Pinpoint the cell where the given text exists, returning its [x, y] midpoint coordinate. 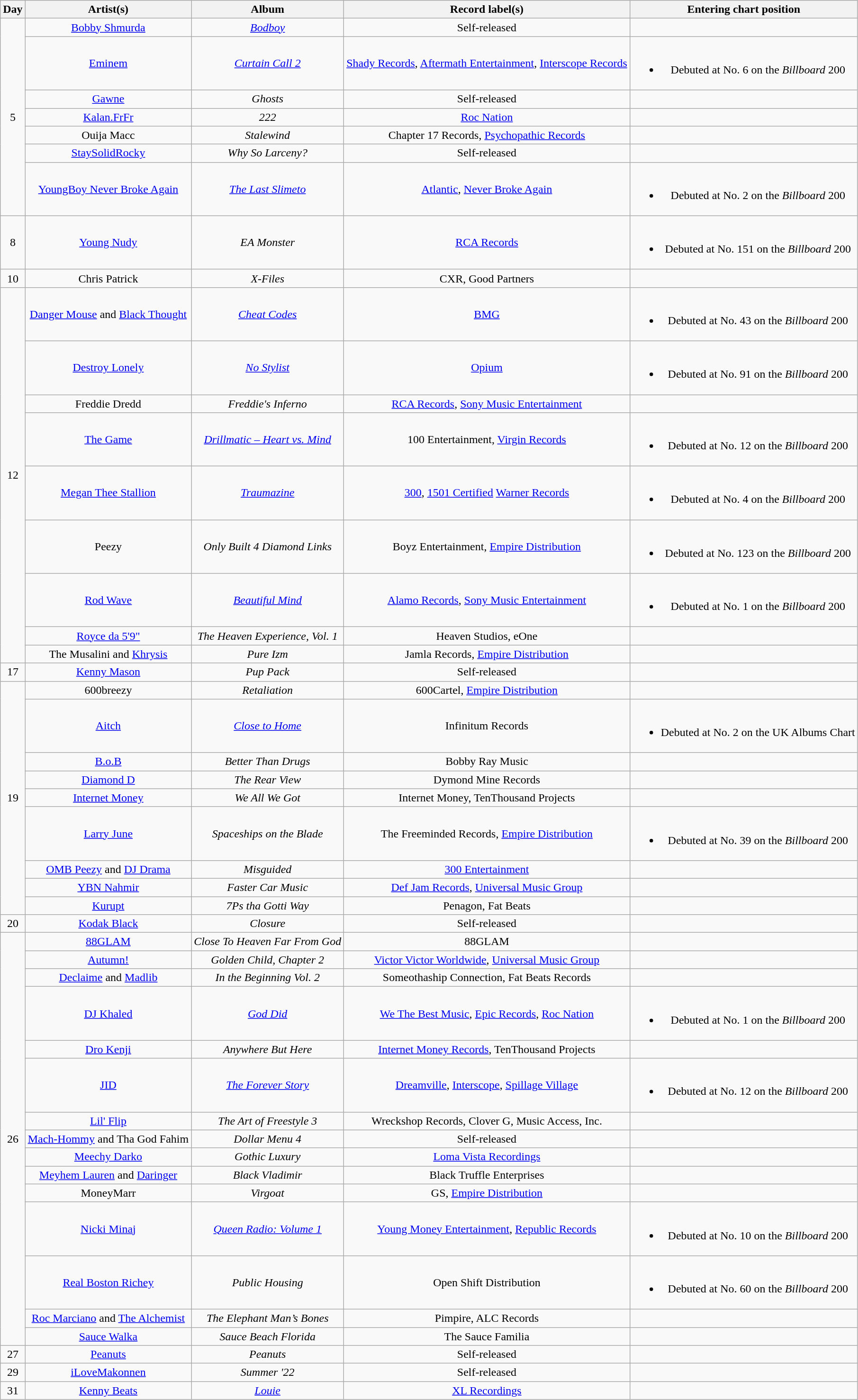
Nicki Minaj [108, 1228]
Larry June [108, 833]
XL Recordings [487, 1391]
Freddie Dredd [108, 403]
29 [13, 1373]
GS, Empire Distribution [487, 1193]
Public Housing [268, 1282]
Virgoat [268, 1193]
Day [13, 9]
Black Vladimir [268, 1175]
We The Best Music, Epic Records, Roc Nation [487, 1013]
Royce da 5'9" [108, 636]
27 [13, 1355]
Kenny Beats [108, 1391]
Dymond Mine Records [487, 780]
Diamond D [108, 780]
Only Built 4 Diamond Links [268, 547]
Debuted at No. 4 on the Billboard 200 [744, 493]
Rod Wave [108, 600]
Sauce Beach Florida [268, 1336]
Someothaship Connection, Fat Beats Records [487, 978]
StaySolidRocky [108, 153]
No Stylist [268, 368]
Dollar Menu 4 [268, 1139]
Alamo Records, Sony Music Entertainment [487, 600]
Pimpire, ALC Records [487, 1318]
Retaliation [268, 690]
Faster Car Music [268, 887]
Victor Victor Worldwide, Universal Music Group [487, 960]
Opium [487, 368]
Kodak Black [108, 924]
DJ Khaled [108, 1013]
8 [13, 243]
Mach-Hommy and Tha God Fahim [108, 1139]
600Cartel, Empire Distribution [487, 690]
Debuted at No. 10 on the Billboard 200 [744, 1228]
Wreckshop Records, Clover G, Music Access, Inc. [487, 1121]
10 [13, 278]
Stalewind [268, 135]
Aitch [108, 726]
Debuted at No. 2 on the Billboard 200 [744, 189]
Artist(s) [108, 9]
19 [13, 798]
Kurupt [108, 906]
Def Jam Records, Universal Music Group [487, 887]
Debuted at No. 123 on the Billboard 200 [744, 547]
Heaven Studios, eOne [487, 636]
Peezy [108, 547]
The Freeminded Records, Empire Distribution [487, 833]
Roc Nation [487, 117]
17 [13, 672]
Drillmatic – Heart vs. Mind [268, 440]
We All We Got [268, 798]
600breezy [108, 690]
Jamla Records, Empire Distribution [487, 654]
YoungBoy Never Broke Again [108, 189]
Beautiful Mind [268, 600]
Pure Izm [268, 654]
Autumn! [108, 960]
iLoveMakonnen [108, 1373]
The Heaven Experience, Vol. 1 [268, 636]
222 [268, 117]
Meyhem Lauren and Daringer [108, 1175]
Spaceships on the Blade [268, 833]
Roc Marciano and The Alchemist [108, 1318]
Close To Heaven Far From God [268, 942]
Open Shift Distribution [487, 1282]
Debuted at No. 91 on the Billboard 200 [744, 368]
The Forever Story [268, 1085]
Internet Money, TenThousand Projects [487, 798]
RCA Records, Sony Music Entertainment [487, 403]
OMB Peezy and DJ Drama [108, 869]
Cheat Codes [268, 314]
Bobby Shmurda [108, 27]
20 [13, 924]
Debuted at No. 60 on the Billboard 200 [744, 1282]
Summer '22 [268, 1373]
B.o.B [108, 762]
Traumazine [268, 493]
Anywhere But Here [268, 1049]
The Game [108, 440]
In the Beginning Vol. 2 [268, 978]
Debuted at No. 39 on the Billboard 200 [744, 833]
Gothic Luxury [268, 1157]
The Elephant Man’s Bones [268, 1318]
Penagon, Fat Beats [487, 906]
Debuted at No. 43 on the Billboard 200 [744, 314]
31 [13, 1391]
Kenny Mason [108, 672]
Dro Kenji [108, 1049]
The Rear View [268, 780]
Destroy Lonely [108, 368]
Megan Thee Stallion [108, 493]
Danger Mouse and Black Thought [108, 314]
The Musalini and Khrysis [108, 654]
Gawne [108, 99]
5 [13, 117]
Internet Money [108, 798]
Dreamville, Interscope, Spillage Village [487, 1085]
Debuted at No. 2 on the UK Albums Chart [744, 726]
RCA Records [487, 243]
Closure [268, 924]
CXR, Good Partners [487, 278]
Chris Patrick [108, 278]
Young Money Entertainment, Republic Records [487, 1228]
Debuted at No. 6 on the Billboard 200 [744, 64]
Ghosts [268, 99]
Kalan.FrFr [108, 117]
EA Monster [268, 243]
Close to Home [268, 726]
Chapter 17 Records, Psychopathic Records [487, 135]
The Art of Freestyle 3 [268, 1121]
Queen Radio: Volume 1 [268, 1228]
JID [108, 1085]
300, 1501 Certified Warner Records [487, 493]
Meechy Darko [108, 1157]
Bobby Ray Music [487, 762]
300 Entertainment [487, 869]
Debuted at No. 151 on the Billboard 200 [744, 243]
Eminem [108, 64]
Ouija Macc [108, 135]
God Did [268, 1013]
Curtain Call 2 [268, 64]
The Sauce Familia [487, 1336]
X-Files [268, 278]
Bodboy [268, 27]
12 [13, 475]
The Last Slimeto [268, 189]
Pup Pack [268, 672]
Declaime and Madlib [108, 978]
Golden Child, Chapter 2 [268, 960]
Infinitum Records [487, 726]
Shady Records, Aftermath Entertainment, Interscope Records [487, 64]
Black Truffle Enterprises [487, 1175]
Entering chart position [744, 9]
BMG [487, 314]
Louie [268, 1391]
Better Than Drugs [268, 762]
Real Boston Richey [108, 1282]
100 Entertainment, Virgin Records [487, 440]
Freddie's Inferno [268, 403]
7Ps tha Gotti Way [268, 906]
Boyz Entertainment, Empire Distribution [487, 547]
Internet Money Records, TenThousand Projects [487, 1049]
Album [268, 9]
Loma Vista Recordings [487, 1157]
Young Nudy [108, 243]
Why So Larceny? [268, 153]
Lil' Flip [108, 1121]
MoneyMarr [108, 1193]
Record label(s) [487, 9]
26 [13, 1139]
Misguided [268, 869]
Atlantic, Never Broke Again [487, 189]
Sauce Walka [108, 1336]
YBN Nahmir [108, 887]
